Provide the [x, y] coordinate of the cell's center where the given text is located.  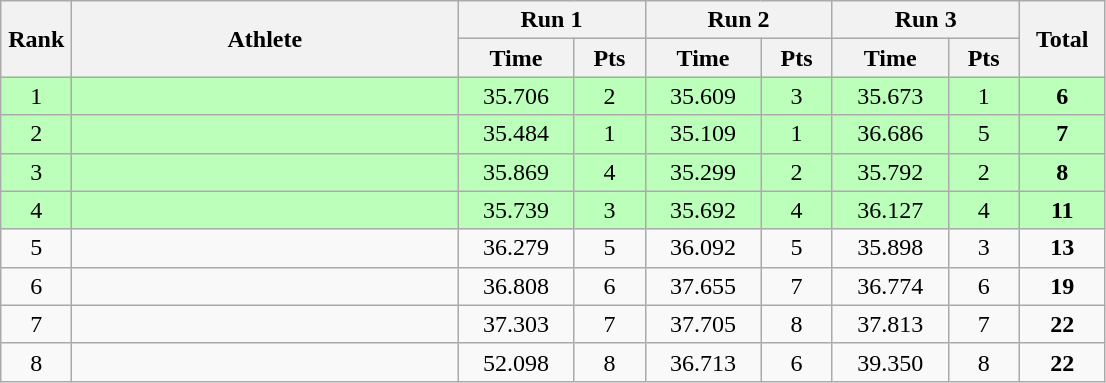
Run 1 [552, 20]
36.808 [516, 286]
52.098 [516, 362]
35.692 [703, 210]
13 [1062, 248]
35.792 [890, 172]
35.706 [516, 96]
35.299 [703, 172]
36.127 [890, 210]
19 [1062, 286]
35.484 [516, 134]
Run 2 [738, 20]
35.673 [890, 96]
35.869 [516, 172]
35.898 [890, 248]
35.109 [703, 134]
35.609 [703, 96]
37.655 [703, 286]
36.713 [703, 362]
36.092 [703, 248]
36.774 [890, 286]
36.279 [516, 248]
37.303 [516, 324]
36.686 [890, 134]
35.739 [516, 210]
11 [1062, 210]
Total [1062, 39]
Rank [36, 39]
Run 3 [926, 20]
37.813 [890, 324]
37.705 [703, 324]
Athlete [265, 39]
39.350 [890, 362]
